Return [x, y] of the center of cell containing provided text 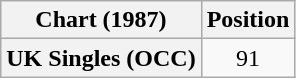
Position [248, 20]
91 [248, 58]
Chart (1987) [101, 20]
UK Singles (OCC) [101, 58]
